Pinpoint the cell where the given text exists, returning its [x, y] midpoint coordinate. 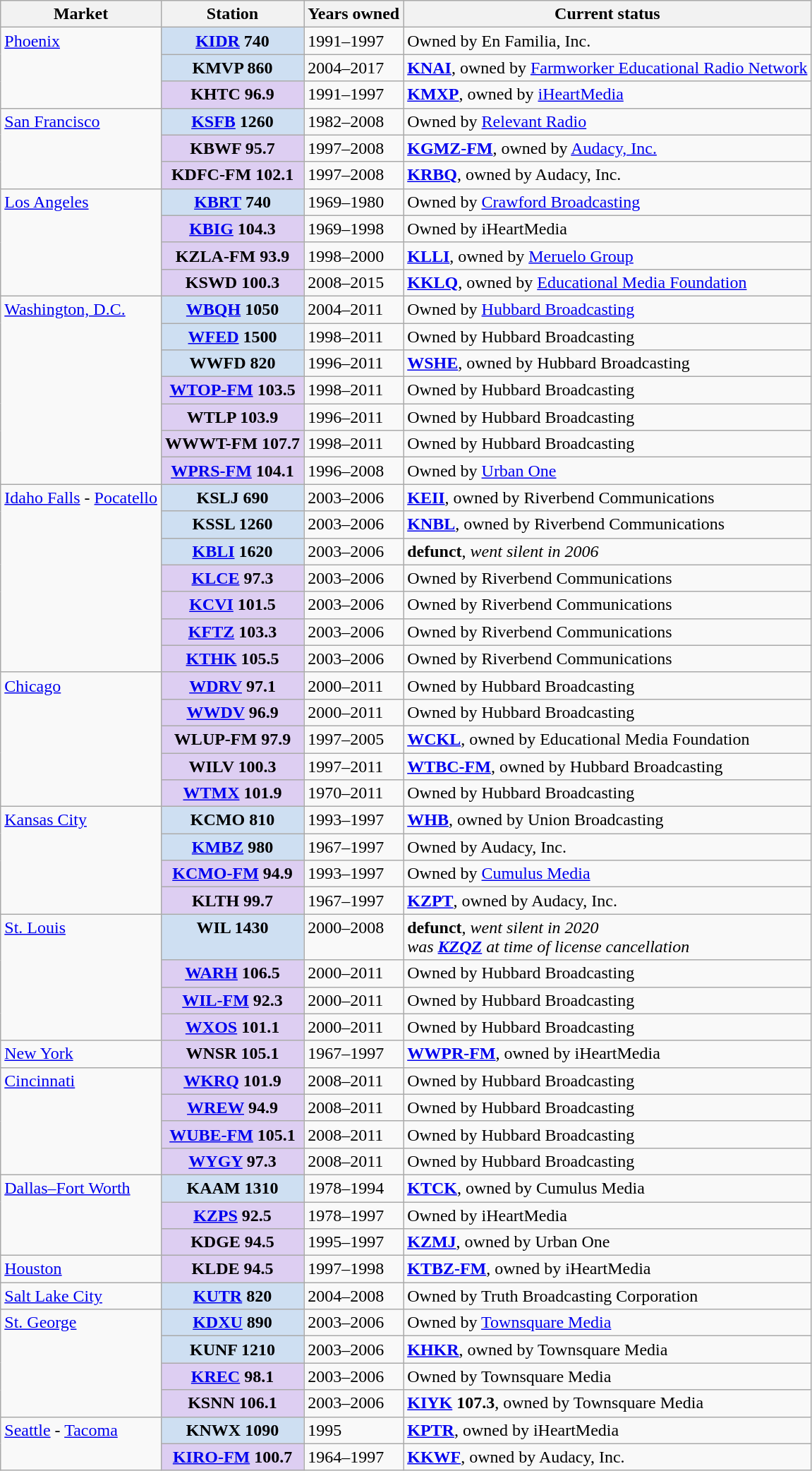
KPTR, owned by iHeartMedia [607, 1430]
KZPT, owned by Audacy, Inc. [607, 901]
KGMZ-FM, owned by Audacy, Inc. [607, 148]
KHTC 96.9 [232, 95]
2004–2017 [354, 68]
KMVP 860 [232, 68]
KRBQ, owned by Audacy, Inc. [607, 175]
KIDR 740 [232, 41]
1997–2011 [354, 766]
Owned by Truth Broadcasting Corporation [607, 1296]
1996–2008 [354, 471]
KLDE 94.5 [232, 1269]
Cincinnati [81, 1121]
WKRQ 101.9 [232, 1081]
KLCE 97.3 [232, 578]
WYGY 97.3 [232, 1161]
KSLJ 690 [232, 498]
KHKR, owned by Townsquare Media [607, 1350]
KCVI 101.5 [232, 605]
WREW 94.9 [232, 1107]
1997–1998 [354, 1269]
KMXP, owned by iHeartMedia [607, 95]
KDFC-FM 102.1 [232, 175]
WWDV 96.9 [232, 712]
KSWD 100.3 [232, 282]
Owned by Crawford Broadcasting [607, 202]
WIL 1430 [232, 937]
2004–2011 [354, 309]
New York [81, 1054]
WWWT-FM 107.7 [232, 444]
1995 [354, 1430]
KTBZ-FM, owned by iHeartMedia [607, 1269]
defunct, went silent in 2006 [607, 551]
Idaho Falls - Pocatello [81, 578]
WTMX 101.9 [232, 793]
KBRT 740 [232, 202]
Owned by Audacy, Inc. [607, 847]
Current status [607, 14]
WLUP-FM 97.9 [232, 739]
KLTH 99.7 [232, 901]
WIL-FM 92.3 [232, 1000]
Dallas–Fort Worth [81, 1215]
KTHK 105.5 [232, 659]
KTCK, owned by Cumulus Media [607, 1188]
KKWF, owned by Audacy, Inc. [607, 1457]
KCMO-FM 94.9 [232, 874]
KCMO 810 [232, 820]
KEII, owned by Riverbend Communications [607, 498]
KNAI, owned by Farmworker Educational Radio Network [607, 68]
KBIG 104.3 [232, 229]
KSSL 1260 [232, 524]
Seattle - Tacoma [81, 1443]
Los Angeles [81, 242]
2004–2008 [354, 1296]
KSNN 106.1 [232, 1403]
1982–2008 [354, 121]
WTBC-FM, owned by Hubbard Broadcasting [607, 766]
St. Louis [81, 977]
WWFD 820 [232, 364]
Houston [81, 1269]
KUNF 1210 [232, 1350]
1995–1997 [354, 1242]
Owned by Urban One [607, 471]
Owned by Cumulus Media [607, 874]
KIYK 107.3, owned by Townsquare Media [607, 1403]
1970–2011 [354, 793]
Market [81, 14]
KZMJ, owned by Urban One [607, 1242]
KKLQ, owned by Educational Media Foundation [607, 282]
KSFB 1260 [232, 121]
Salt Lake City [81, 1296]
St. George [81, 1363]
KDXU 890 [232, 1323]
WWPR-FM, owned by iHeartMedia [607, 1054]
WUBE-FM 105.1 [232, 1134]
WBQH 1050 [232, 309]
Phoenix [81, 68]
2000–2008 [354, 937]
WNSR 105.1 [232, 1054]
KBWF 95.7 [232, 148]
1969–1980 [354, 202]
San Francisco [81, 148]
1997–2005 [354, 739]
KZPS 92.5 [232, 1215]
WILV 100.3 [232, 766]
KMBZ 980 [232, 847]
1978–1994 [354, 1188]
KREC 98.1 [232, 1376]
2008–2015 [354, 282]
WDRV 97.1 [232, 685]
1978–1997 [354, 1215]
Station [232, 14]
KDGE 94.5 [232, 1242]
KAAM 1310 [232, 1188]
Owned by En Familia, Inc. [607, 41]
KNWX 1090 [232, 1430]
Washington, D.C. [81, 390]
WTOP-FM 103.5 [232, 390]
WXOS 101.1 [232, 1027]
KZLA-FM 93.9 [232, 256]
WCKL, owned by Educational Media Foundation [607, 739]
1964–1997 [354, 1457]
1998–2000 [354, 256]
1969–1998 [354, 229]
WFED 1500 [232, 337]
WTLP 103.9 [232, 417]
Owned by Relevant Radio [607, 121]
WARH 106.5 [232, 973]
Kansas City [81, 860]
defunct, went silent in 2020was KZQZ at time of license cancellation [607, 937]
WHB, owned by Union Broadcasting [607, 820]
WPRS-FM 104.1 [232, 471]
KFTZ 103.3 [232, 632]
KBLI 1620 [232, 551]
Chicago [81, 739]
KLLI, owned by Meruelo Group [607, 256]
Years owned [354, 14]
WSHE, owned by Hubbard Broadcasting [607, 364]
KUTR 820 [232, 1296]
KNBL, owned by Riverbend Communications [607, 524]
KIRO-FM 100.7 [232, 1457]
